Locate the cell with the specified text and output its (X, Y) center coordinate. 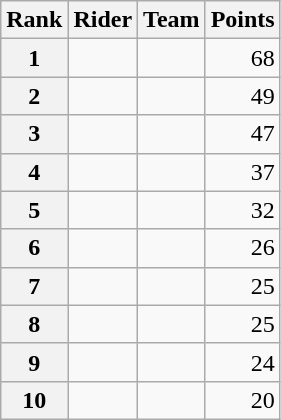
9 (34, 362)
5 (34, 210)
37 (242, 172)
2 (34, 96)
68 (242, 58)
Rank (34, 20)
Rider (103, 20)
24 (242, 362)
10 (34, 400)
26 (242, 248)
1 (34, 58)
4 (34, 172)
3 (34, 134)
7 (34, 286)
8 (34, 324)
32 (242, 210)
Team (172, 20)
6 (34, 248)
47 (242, 134)
Points (242, 20)
20 (242, 400)
49 (242, 96)
